From the cell containing the given text, extract its center point as [X, Y] coordinate. 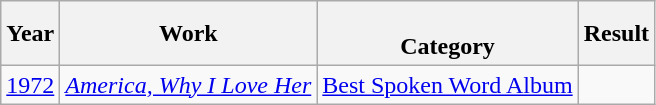
Result [616, 34]
Work [188, 34]
Category [448, 34]
1972 [30, 85]
Year [30, 34]
Best Spoken Word Album [448, 85]
America, Why I Love Her [188, 85]
